Provide the (x, y) coordinate of the cell's center where the given text is located.  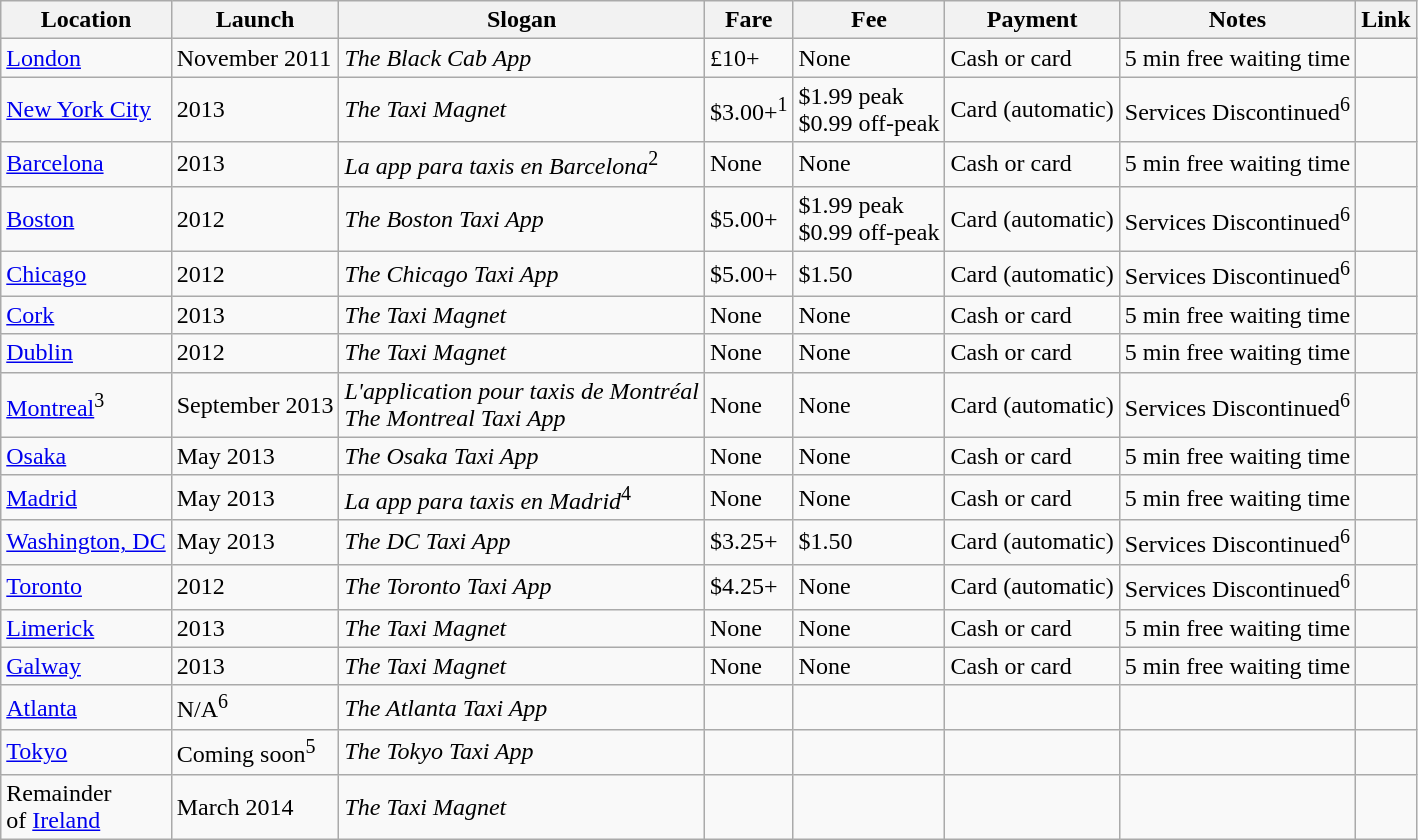
The Boston Taxi App (522, 218)
Cork (86, 315)
November 2011 (255, 58)
Montreal3 (86, 404)
Washington, DC (86, 542)
L'application pour taxis de MontréalThe Montreal Taxi App (522, 404)
Limerick (86, 628)
£10+ (748, 58)
Fee (869, 20)
New York City (86, 110)
The Atlanta Taxi App (522, 708)
La app para taxis en Barcelona2 (522, 164)
The Black Cab App (522, 58)
The Toronto Taxi App (522, 586)
Galway (86, 666)
Atlanta (86, 708)
Boston (86, 218)
La app para taxis en Madrid4 (522, 498)
Remainderof Ireland (86, 806)
$3.00+1 (748, 110)
Madrid (86, 498)
The Osaka Taxi App (522, 456)
The Tokyo Taxi App (522, 752)
Chicago (86, 274)
Payment (1032, 20)
March 2014 (255, 806)
Notes (1237, 20)
Osaka (86, 456)
London (86, 58)
Link (1386, 20)
The Chicago Taxi App (522, 274)
September 2013 (255, 404)
Location (86, 20)
Slogan (522, 20)
Coming soon5 (255, 752)
Toronto (86, 586)
Fare (748, 20)
$3.25+ (748, 542)
Launch (255, 20)
N/A6 (255, 708)
$4.25+ (748, 586)
Barcelona (86, 164)
The DC Taxi App (522, 542)
Dublin (86, 353)
Tokyo (86, 752)
